Provide the (x, y) coordinate of the cell's center where the given text is located.  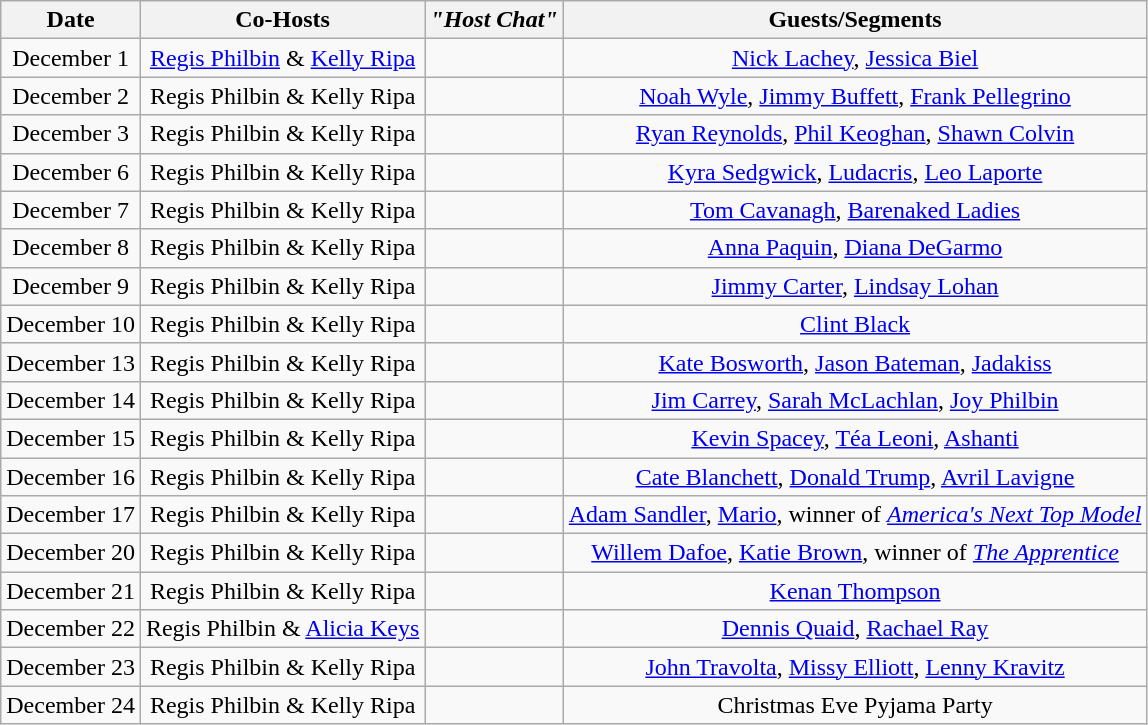
Date (71, 20)
Anna Paquin, Diana DeGarmo (855, 248)
Tom Cavanagh, Barenaked Ladies (855, 210)
John Travolta, Missy Elliott, Lenny Kravitz (855, 667)
December 13 (71, 362)
December 10 (71, 324)
December 7 (71, 210)
December 8 (71, 248)
Dennis Quaid, Rachael Ray (855, 629)
Clint Black (855, 324)
December 3 (71, 134)
December 14 (71, 400)
Noah Wyle, Jimmy Buffett, Frank Pellegrino (855, 96)
December 23 (71, 667)
Kevin Spacey, Téa Leoni, Ashanti (855, 438)
Guests/Segments (855, 20)
Kate Bosworth, Jason Bateman, Jadakiss (855, 362)
December 17 (71, 515)
Jim Carrey, Sarah McLachlan, Joy Philbin (855, 400)
December 9 (71, 286)
December 1 (71, 58)
December 6 (71, 172)
Adam Sandler, Mario, winner of America's Next Top Model (855, 515)
December 16 (71, 477)
Ryan Reynolds, Phil Keoghan, Shawn Colvin (855, 134)
Regis Philbin & Alicia Keys (282, 629)
December 24 (71, 705)
Jimmy Carter, Lindsay Lohan (855, 286)
Christmas Eve Pyjama Party (855, 705)
Nick Lachey, Jessica Biel (855, 58)
Kenan Thompson (855, 591)
Co-Hosts (282, 20)
December 21 (71, 591)
Kyra Sedgwick, Ludacris, Leo Laporte (855, 172)
December 2 (71, 96)
Cate Blanchett, Donald Trump, Avril Lavigne (855, 477)
December 20 (71, 553)
December 15 (71, 438)
December 22 (71, 629)
Willem Dafoe, Katie Brown, winner of The Apprentice (855, 553)
"Host Chat" (494, 20)
